Return the (X, Y) coordinate for the center point of the cell that contains the specified text.  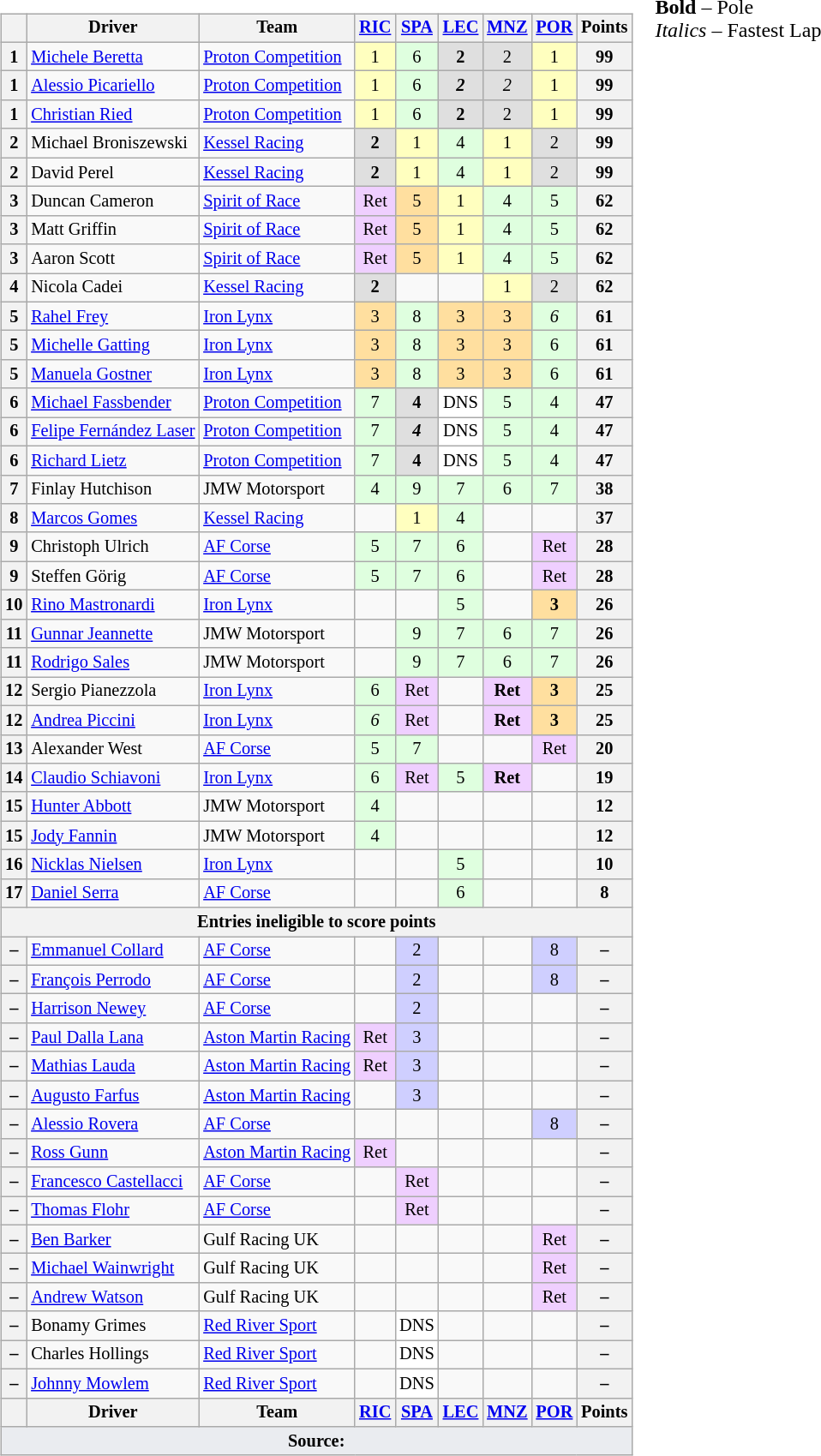
Thomas Flohr (113, 1211)
Richard Lietz (113, 460)
20 (604, 749)
Emmanuel Collard (113, 951)
Finlay Hutchison (113, 489)
Michael Broniszewski (113, 143)
Michael Fassbender (113, 403)
Michele Beretta (113, 57)
Daniel Serra (113, 893)
Harrison Newey (113, 1009)
Christian Ried (113, 115)
Nicklas Nielsen (113, 865)
38 (604, 489)
Claudio Schiavoni (113, 778)
Rodrigo Sales (113, 662)
François Perrodo (113, 980)
Steffen Görig (113, 576)
Paul Dalla Lana (113, 1038)
Ben Barker (113, 1239)
Ross Gunn (113, 1153)
Charles Hollings (113, 1355)
Michelle Gatting (113, 345)
Alexander West (113, 749)
Entries ineligible to score points (316, 922)
David Perel (113, 172)
Felipe Fernández Laser (113, 432)
13 (14, 749)
Mathias Lauda (113, 1066)
Augusto Farfus (113, 1095)
Aaron Scott (113, 259)
Jody Fannin (113, 836)
Duncan Cameron (113, 201)
19 (604, 778)
Andrew Watson (113, 1297)
Matt Griffin (113, 230)
37 (604, 518)
Nicola Cadei (113, 288)
Hunter Abbott (113, 806)
Francesco Castellacci (113, 1182)
Sergio Pianezzola (113, 692)
17 (14, 893)
Bonamy Grimes (113, 1326)
16 (14, 865)
Gunnar Jeannette (113, 633)
Manuela Gostner (113, 374)
Source: (316, 1441)
Rahel Frey (113, 316)
Alessio Picariello (113, 86)
Marcos Gomes (113, 518)
Michael Wainwright (113, 1268)
Rino Mastronardi (113, 605)
Johnny Mowlem (113, 1383)
14 (14, 778)
Andrea Piccini (113, 720)
Christoph Ulrich (113, 547)
Alessio Rovera (113, 1124)
